Identify which cell holds the provided text, then report its (x, y) central coordinate. 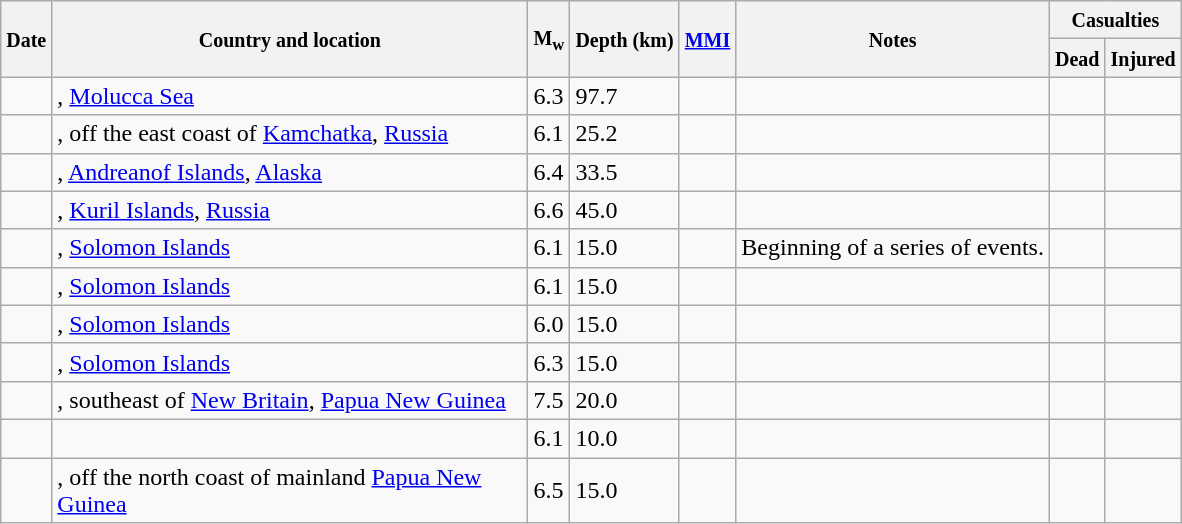
7.5 (549, 400)
Notes (893, 39)
, off the north coast of mainland Papua New Guinea (290, 490)
97.7 (624, 96)
Casualties (1115, 20)
Beginning of a series of events. (893, 248)
, off the east coast of Kamchatka, Russia (290, 134)
MMI (708, 39)
Date (26, 39)
6.6 (549, 210)
33.5 (624, 172)
45.0 (624, 210)
, southeast of New Britain, Papua New Guinea (290, 400)
6.5 (549, 490)
10.0 (624, 438)
, Kuril Islands, Russia (290, 210)
6.0 (549, 324)
20.0 (624, 400)
6.4 (549, 172)
25.2 (624, 134)
Mw (549, 39)
, Andreanof Islands, Alaska (290, 172)
Dead (1077, 58)
Injured (1143, 58)
Depth (km) (624, 39)
, Molucca Sea (290, 96)
Country and location (290, 39)
